Find where the given text appears and provide that cell's center as [x, y] coordinate. 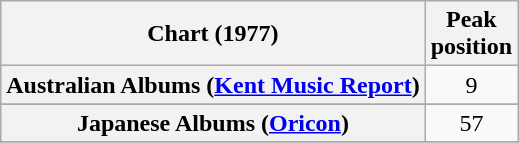
Chart (1977) [213, 34]
Australian Albums (Kent Music Report) [213, 85]
Japanese Albums (Oricon) [213, 123]
9 [471, 85]
Peak position [471, 34]
57 [471, 123]
